Scan for the cell matching the given text and deliver its (x, y) coordinate at center. 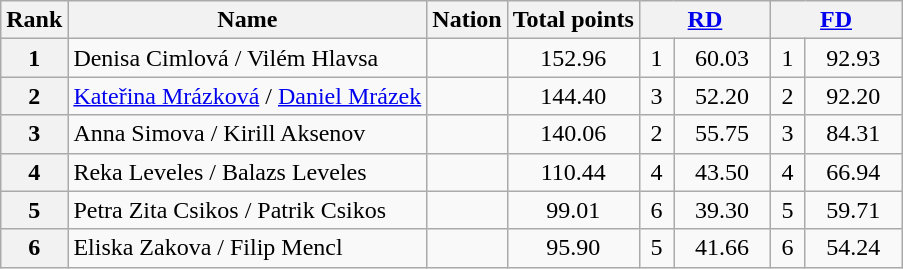
Eliska Zakova / Filip Mencl (248, 248)
144.40 (573, 96)
Kateřina Mrázková / Daniel Mrázek (248, 96)
Total points (573, 20)
RD (704, 20)
92.20 (854, 96)
92.93 (854, 58)
Name (248, 20)
54.24 (854, 248)
Nation (467, 20)
Reka Leveles / Balazs Leveles (248, 172)
152.96 (573, 58)
55.75 (722, 134)
43.50 (722, 172)
Petra Zita Csikos / Patrik Csikos (248, 210)
59.71 (854, 210)
39.30 (722, 210)
Denisa Cimlová / Vilém Hlavsa (248, 58)
41.66 (722, 248)
52.20 (722, 96)
FD (836, 20)
140.06 (573, 134)
99.01 (573, 210)
66.94 (854, 172)
Rank (34, 20)
Anna Simova / Kirill Aksenov (248, 134)
110.44 (573, 172)
95.90 (573, 248)
60.03 (722, 58)
84.31 (854, 134)
